Identify which cell holds the provided text, then report its [x, y] central coordinate. 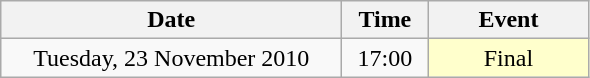
Date [172, 20]
Time [385, 20]
Tuesday, 23 November 2010 [172, 58]
Event [508, 20]
17:00 [385, 58]
Final [508, 58]
